For the text-containing cell, return its midpoint in (X, Y) coordinate format. 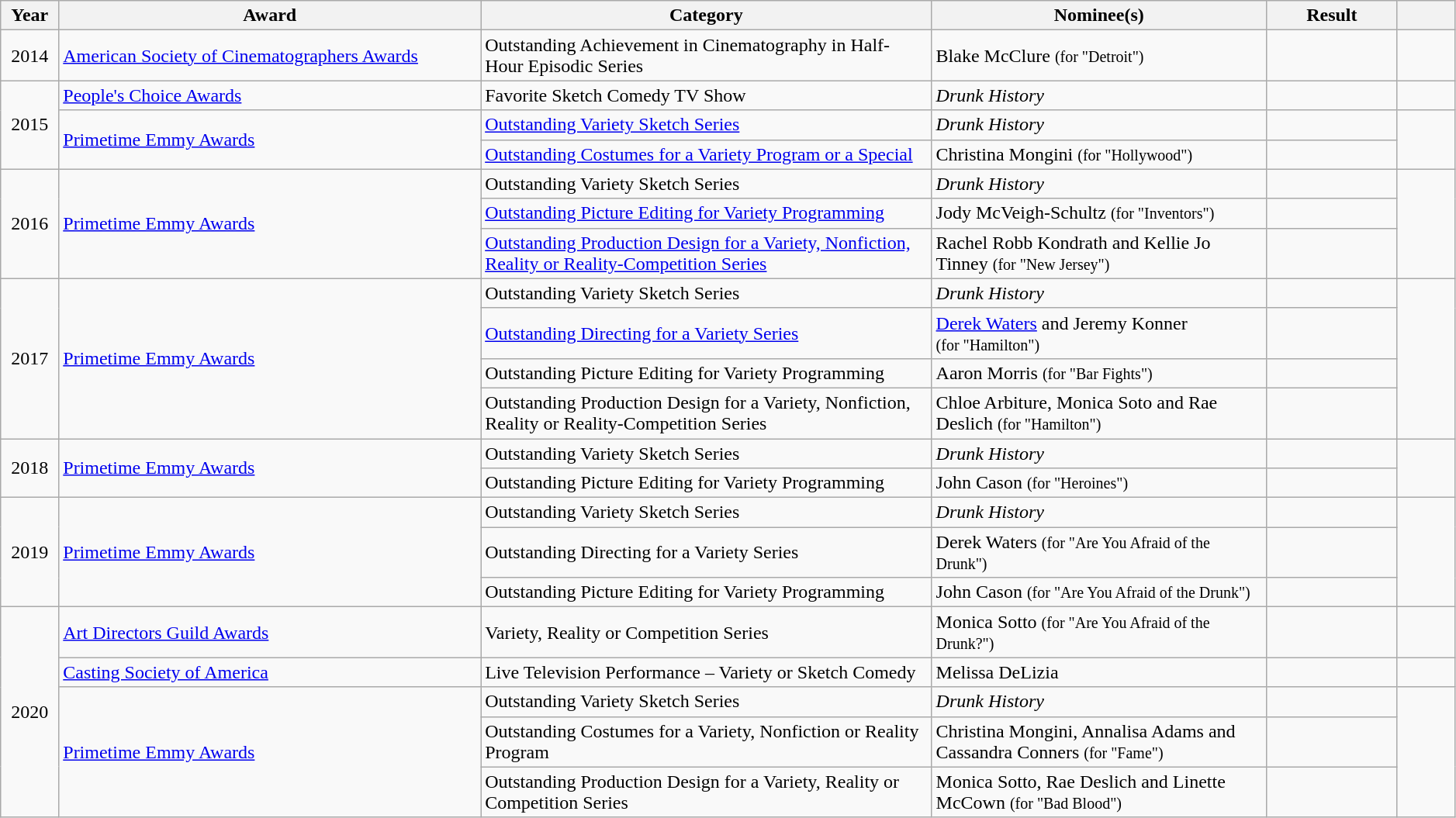
2019 (29, 552)
Monica Sotto, Rae Deslich and Linette McCown (for "Bad Blood") (1098, 792)
2014 (29, 56)
2018 (29, 468)
John Cason (for "Are You Afraid of the Drunk") (1098, 592)
Outstanding Achievement in Cinematography in Half-Hour Episodic Series (706, 56)
John Cason (for "Heroines") (1098, 483)
Art Directors Guild Awards (270, 633)
Category (706, 16)
Derek Waters (for "Are You Afraid of the Drunk") (1098, 552)
Jody McVeigh-Schultz (for "Inventors") (1098, 213)
Year (29, 16)
Outstanding Production Design for a Variety, Reality or Competition Series (706, 792)
Derek Waters and Jeremy Konner (for "Hamilton") (1098, 333)
Favorite Sketch Comedy TV Show (706, 95)
Aaron Morris (for "Bar Fights") (1098, 373)
Monica Sotto (for "Are You Afraid of the Drunk?") (1098, 633)
Chloe Arbiture, Monica Soto and Rae Deslich (for "Hamilton") (1098, 412)
Nominee(s) (1098, 16)
Award (270, 16)
Christina Mongini (for "Hollywood") (1098, 154)
Variety, Reality or Competition Series (706, 633)
2017 (29, 358)
American Society of Cinematographers Awards (270, 56)
People's Choice Awards (270, 95)
Melissa DeLizia (1098, 672)
Live Television Performance – Variety or Sketch Comedy (706, 672)
2016 (29, 223)
Result (1331, 16)
Blake McClure (for "Detroit") (1098, 56)
Casting Society of America (270, 672)
2015 (29, 125)
2020 (29, 712)
Christina Mongini, Annalisa Adams and Cassandra Conners (for "Fame") (1098, 741)
Rachel Robb Kondrath and Kellie Jo Tinney (for "New Jersey") (1098, 253)
Outstanding Costumes for a Variety Program or a Special (706, 154)
Outstanding Costumes for a Variety, Nonfiction or Reality Program (706, 741)
